Extract the (X, Y) coordinate from the center of the cell holding the provided text.  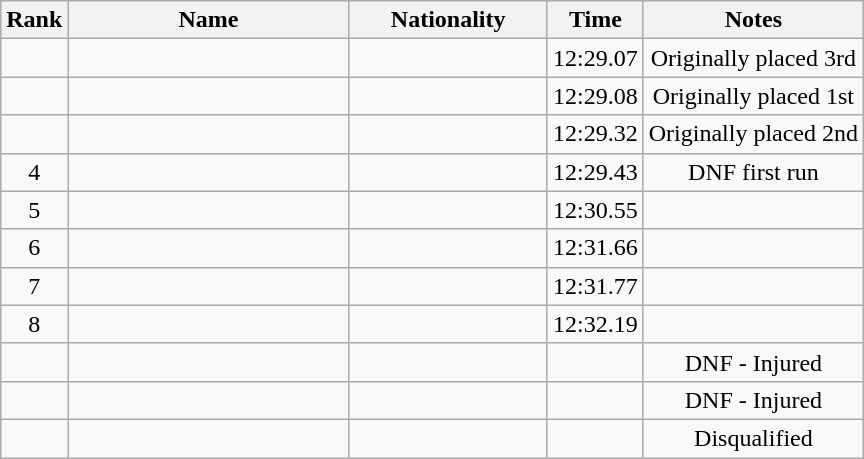
Originally placed 3rd (753, 58)
DNF first run (753, 172)
12:31.77 (595, 286)
Name (208, 20)
12:29.32 (595, 134)
12:29.43 (595, 172)
12:31.66 (595, 248)
12:32.19 (595, 324)
6 (34, 248)
Time (595, 20)
5 (34, 210)
12:29.08 (595, 96)
Disqualified (753, 438)
12:30.55 (595, 210)
Notes (753, 20)
Nationality (448, 20)
Originally placed 1st (753, 96)
Rank (34, 20)
4 (34, 172)
Originally placed 2nd (753, 134)
12:29.07 (595, 58)
8 (34, 324)
7 (34, 286)
